Determine the [x, y] coordinate at the center of the cell enclosing the given text.  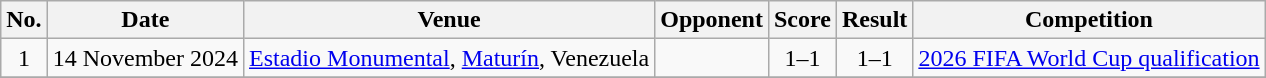
Venue [450, 20]
2026 FIFA World Cup qualification [1089, 58]
14 November 2024 [145, 58]
Opponent [712, 20]
Competition [1089, 20]
Date [145, 20]
Result [874, 20]
1 [24, 58]
No. [24, 20]
Score [802, 20]
Estadio Monumental, Maturín, Venezuela [450, 58]
